Return the [x, y] coordinate for the center point of the cell that contains the specified text.  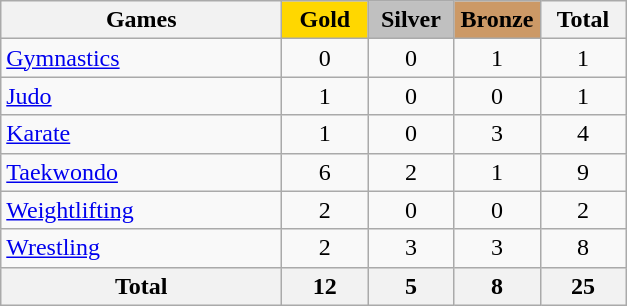
Weightlifting [142, 210]
Judo [142, 96]
Taekwondo [142, 172]
Games [142, 20]
4 [583, 134]
Silver [411, 20]
Wrestling [142, 248]
Gold [325, 20]
25 [583, 286]
12 [325, 286]
9 [583, 172]
5 [411, 286]
6 [325, 172]
Karate [142, 134]
Bronze [497, 20]
Gymnastics [142, 58]
